From the cell containing the given text, extract its center point as [X, Y] coordinate. 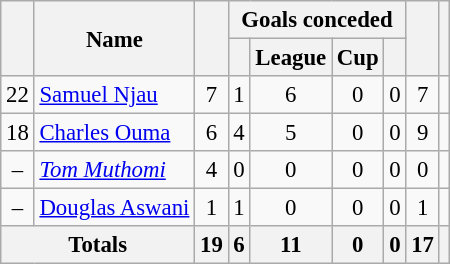
11 [290, 245]
League [290, 58]
Totals [98, 245]
17 [422, 245]
Douglas Aswani [114, 208]
22 [18, 95]
18 [18, 133]
Goals conceded [317, 20]
9 [422, 133]
Samuel Njau [114, 95]
Charles Ouma [114, 133]
Tom Muthomi [114, 170]
Name [114, 38]
Cup [358, 58]
19 [212, 245]
5 [290, 133]
